Detect which cell encompasses the target text, then output its [x, y] center coordinate. 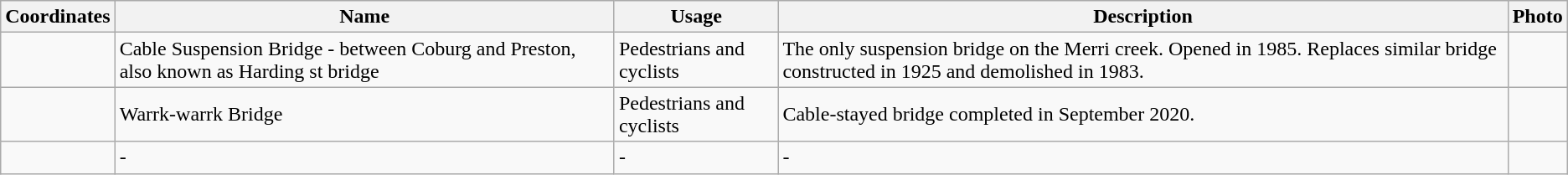
Warrk-warrk Bridge [364, 114]
Description [1142, 17]
Coordinates [58, 17]
Usage [695, 17]
Cable-stayed bridge completed in September 2020. [1142, 114]
The only suspension bridge on the Merri creek. Opened in 1985. Replaces similar bridge constructed in 1925 and demolished in 1983. [1142, 60]
Name [364, 17]
Cable Suspension Bridge - between Coburg and Preston, also known as Harding st bridge [364, 60]
Photo [1538, 17]
